Determine the [x, y] coordinate at the center of the cell enclosing the given text.  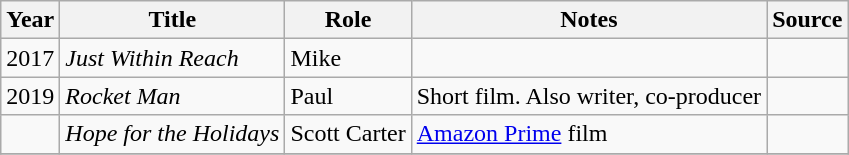
Source [808, 20]
2017 [30, 58]
Role [348, 20]
Hope for the Holidays [172, 134]
2019 [30, 96]
Notes [588, 20]
Paul [348, 96]
Short film. Also writer, co-producer [588, 96]
Year [30, 20]
Scott Carter [348, 134]
Just Within Reach [172, 58]
Rocket Man [172, 96]
Amazon Prime film [588, 134]
Mike [348, 58]
Title [172, 20]
